Pinpoint the cell where the given text exists, returning its (X, Y) midpoint coordinate. 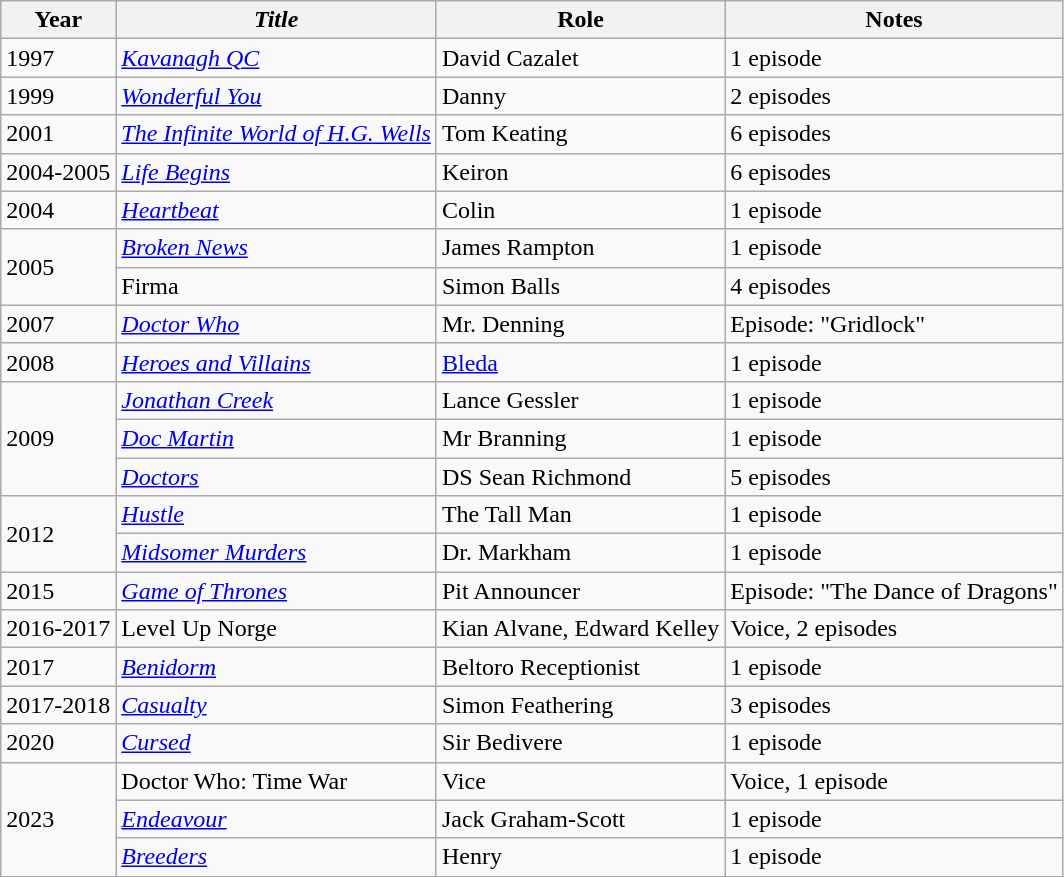
Voice, 2 episodes (894, 629)
Jonathan Creek (276, 400)
Wonderful You (276, 96)
3 episodes (894, 705)
Kavanagh QC (276, 58)
Episode: "The Dance of Dragons" (894, 591)
2020 (58, 743)
1997 (58, 58)
David Cazalet (580, 58)
The Tall Man (580, 515)
Jack Graham-Scott (580, 819)
Broken News (276, 248)
Doctor Who (276, 324)
Game of Thrones (276, 591)
2023 (58, 819)
Year (58, 20)
Doc Martin (276, 438)
2015 (58, 591)
2004-2005 (58, 172)
Henry (580, 857)
Midsomer Murders (276, 553)
Doctors (276, 477)
Tom Keating (580, 134)
James Rampton (580, 248)
Breeders (276, 857)
Life Begins (276, 172)
Benidorm (276, 667)
Title (276, 20)
2016-2017 (58, 629)
Cursed (276, 743)
Vice (580, 781)
2009 (58, 438)
2004 (58, 210)
2007 (58, 324)
2005 (58, 267)
5 episodes (894, 477)
Casualty (276, 705)
Firma (276, 286)
The Infinite World of H.G. Wells (276, 134)
Pit Announcer (580, 591)
2 episodes (894, 96)
Endeavour (276, 819)
2017-2018 (58, 705)
DS Sean Richmond (580, 477)
2001 (58, 134)
Heroes and Villains (276, 362)
2008 (58, 362)
Dr. Markham (580, 553)
Kian Alvane, Edward Kelley (580, 629)
Voice, 1 episode (894, 781)
Hustle (276, 515)
Level Up Norge (276, 629)
Mr Branning (580, 438)
1999 (58, 96)
Mr. Denning (580, 324)
Notes (894, 20)
4 episodes (894, 286)
2012 (58, 534)
Colin (580, 210)
Simon Balls (580, 286)
Sir Bedivere (580, 743)
Beltoro Receptionist (580, 667)
Heartbeat (276, 210)
Doctor Who: Time War (276, 781)
2017 (58, 667)
Episode: "Gridlock" (894, 324)
Role (580, 20)
Bleda (580, 362)
Lance Gessler (580, 400)
Danny (580, 96)
Simon Feathering (580, 705)
Keiron (580, 172)
